Determine the [X, Y] coordinate at the center of the cell enclosing the given text.  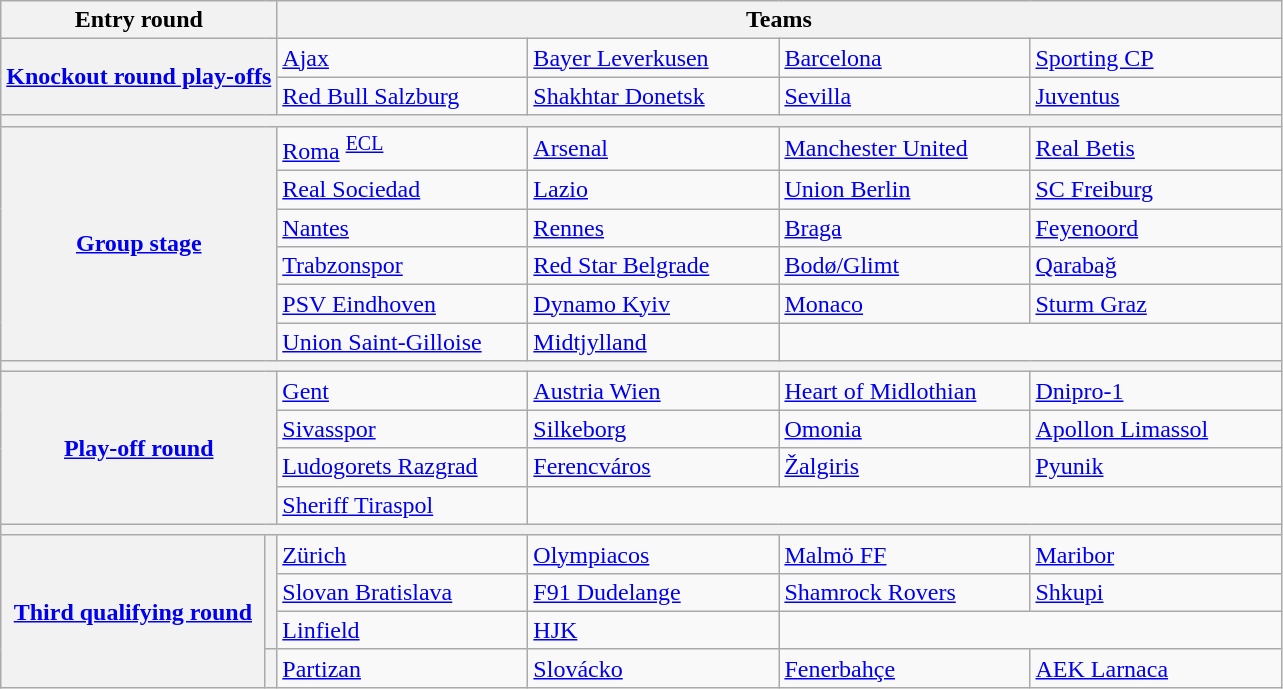
Fenerbahçe [904, 668]
Omonia [904, 429]
Bodø/Glimt [904, 266]
Monaco [904, 304]
Knockout round play-offs [139, 77]
Sevilla [904, 96]
Dnipro-1 [1156, 391]
HJK [654, 630]
Bayer Leverkusen [654, 58]
Lazio [654, 190]
Barcelona [904, 58]
Slovácko [654, 668]
Zürich [402, 554]
Dynamo Kyiv [654, 304]
Partizan [402, 668]
Ferencváros [654, 467]
Arsenal [654, 148]
PSV Eindhoven [402, 304]
Feyenoord [1156, 228]
Roma ECL [402, 148]
Maribor [1156, 554]
Apollon Limassol [1156, 429]
Sivasspor [402, 429]
Sporting CP [1156, 58]
Play-off round [139, 448]
Union Berlin [904, 190]
Union Saint-Gilloise [402, 342]
Third qualifying round [133, 611]
Nantes [402, 228]
SC Freiburg [1156, 190]
Austria Wien [654, 391]
Manchester United [904, 148]
Teams [779, 20]
Real Betis [1156, 148]
Shakhtar Donetsk [654, 96]
Qarabağ [1156, 266]
Pyunik [1156, 467]
Real Sociedad [402, 190]
Sheriff Tiraspol [402, 505]
Group stage [139, 244]
Ajax [402, 58]
Malmö FF [904, 554]
Heart of Midlothian [904, 391]
Shkupi [1156, 592]
Shamrock Rovers [904, 592]
Silkeborg [654, 429]
Rennes [654, 228]
Gent [402, 391]
Žalgiris [904, 467]
Entry round [139, 20]
AEK Larnaca [1156, 668]
Linfield [402, 630]
Ludogorets Razgrad [402, 467]
Trabzonspor [402, 266]
Juventus [1156, 96]
Midtjylland [654, 342]
Red Bull Salzburg [402, 96]
F91 Dudelange [654, 592]
Red Star Belgrade [654, 266]
Braga [904, 228]
Sturm Graz [1156, 304]
Slovan Bratislava [402, 592]
Olympiacos [654, 554]
